Capture the cell that displays the provided text and extract its (x, y) central coordinate. 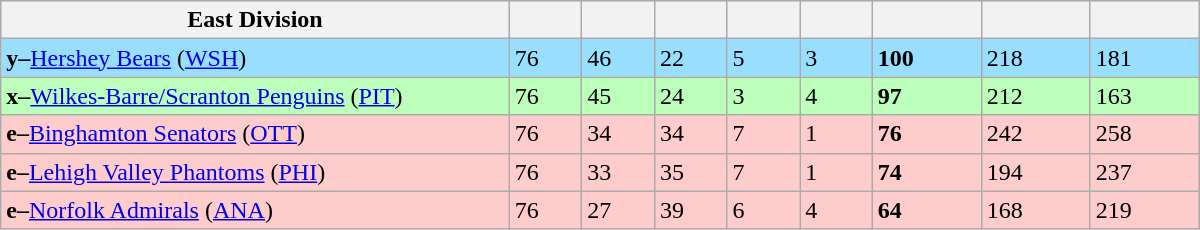
168 (1036, 210)
46 (618, 58)
258 (1144, 134)
e–Binghamton Senators (OTT) (255, 134)
218 (1036, 58)
97 (926, 96)
163 (1144, 96)
237 (1144, 172)
e–Lehigh Valley Phantoms (PHI) (255, 172)
39 (690, 210)
74 (926, 172)
45 (618, 96)
x–Wilkes-Barre/Scranton Penguins (PIT) (255, 96)
27 (618, 210)
22 (690, 58)
33 (618, 172)
181 (1144, 58)
6 (764, 210)
35 (690, 172)
5 (764, 58)
24 (690, 96)
194 (1036, 172)
East Division (255, 20)
212 (1036, 96)
e–Norfolk Admirals (ANA) (255, 210)
y–Hershey Bears (WSH) (255, 58)
242 (1036, 134)
100 (926, 58)
64 (926, 210)
219 (1144, 210)
